From the cell containing the given text, extract its center point as (X, Y) coordinate. 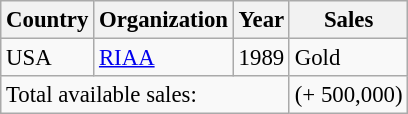
Total available sales: (146, 95)
1989 (261, 58)
Sales (348, 20)
USA (48, 58)
Organization (164, 20)
Gold (348, 58)
(+ 500,000) (348, 95)
Country (48, 20)
RIAA (164, 58)
Year (261, 20)
